Find where the given text appears and provide that cell's center as (x, y) coordinate. 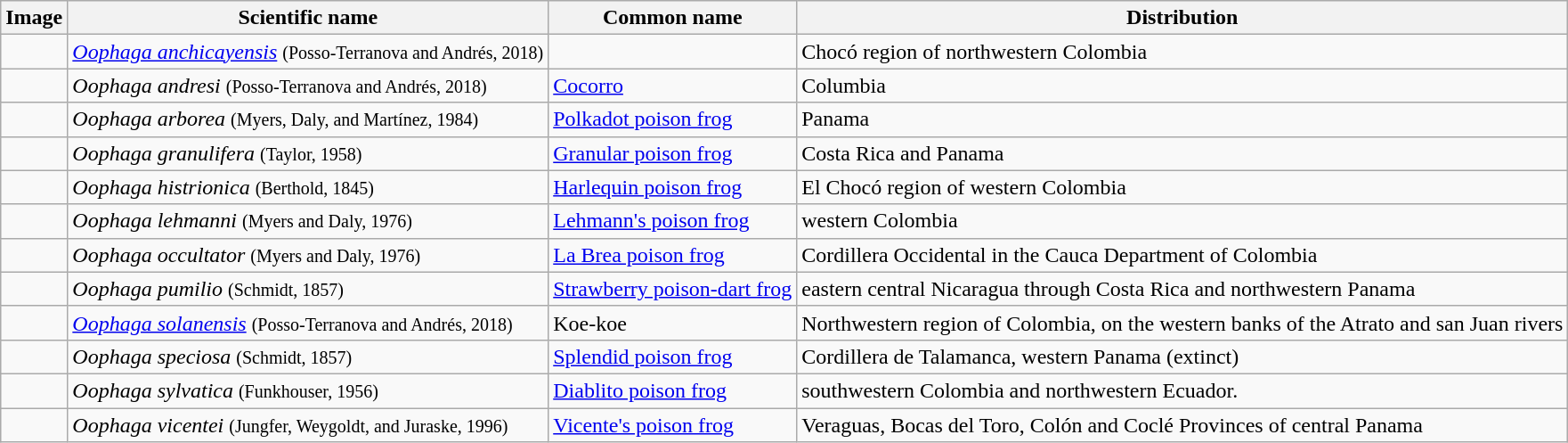
El Chocó region of western Colombia (1182, 187)
Lehmann's poison frog (673, 221)
Cordillera Occidental in the Cauca Department of Colombia (1182, 255)
Polkadot poison frog (673, 119)
Oophaga lehmanni (Myers and Daly, 1976) (308, 221)
Costa Rica and Panama (1182, 153)
La Brea poison frog (673, 255)
Oophaga speciosa (Schmidt, 1857) (308, 357)
Common name (673, 18)
Granular poison frog (673, 153)
Northwestern region of Colombia, on the western banks of the Atrato and san Juan rivers (1182, 323)
Oophaga vicentei (Jungfer, Weygoldt, and Juraske, 1996) (308, 425)
Columbia (1182, 86)
Cocorro (673, 86)
Oophaga arborea (Myers, Daly, and Martínez, 1984) (308, 119)
Chocó region of northwestern Colombia (1182, 52)
Harlequin poison frog (673, 187)
Koe-koe (673, 323)
Strawberry poison-dart frog (673, 289)
western Colombia (1182, 221)
Panama (1182, 119)
Splendid poison frog (673, 357)
Oophaga solanensis (Posso-Terranova and Andrés, 2018) (308, 323)
Veraguas, Bocas del Toro, Colón and Coclé Provinces of central Panama (1182, 425)
Scientific name (308, 18)
Oophaga histrionica (Berthold, 1845) (308, 187)
Oophaga anchicayensis (Posso-Terranova and Andrés, 2018) (308, 52)
Oophaga pumilio (Schmidt, 1857) (308, 289)
Oophaga andresi (Posso-Terranova and Andrés, 2018) (308, 86)
Oophaga granulifera (Taylor, 1958) (308, 153)
southwestern Colombia and northwestern Ecuador. (1182, 390)
Oophaga occultator (Myers and Daly, 1976) (308, 255)
Vicente's poison frog (673, 425)
Cordillera de Talamanca, western Panama (extinct) (1182, 357)
Image (34, 18)
Distribution (1182, 18)
Oophaga sylvatica (Funkhouser, 1956) (308, 390)
Diablito poison frog (673, 390)
eastern central Nicaragua through Costa Rica and northwestern Panama (1182, 289)
